Pinpoint the cell where the given text exists, returning its (X, Y) midpoint coordinate. 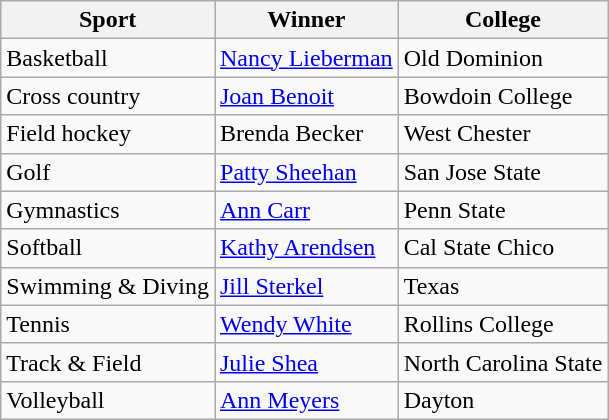
Joan Benoit (306, 96)
Basketball (108, 58)
Kathy Arendsen (306, 248)
Track & Field (108, 362)
Softball (108, 248)
Tennis (108, 324)
Bowdoin College (503, 96)
West Chester (503, 134)
Texas (503, 286)
San Jose State (503, 172)
Ann Carr (306, 210)
Golf (108, 172)
Patty Sheehan (306, 172)
Sport (108, 20)
Jill Sterkel (306, 286)
Dayton (503, 400)
Rollins College (503, 324)
Old Dominion (503, 58)
Winner (306, 20)
Penn State (503, 210)
Ann Meyers (306, 400)
College (503, 20)
Cross country (108, 96)
Nancy Lieberman (306, 58)
Brenda Becker (306, 134)
North Carolina State (503, 362)
Field hockey (108, 134)
Gymnastics (108, 210)
Cal State Chico (503, 248)
Volleyball (108, 400)
Julie Shea (306, 362)
Wendy White (306, 324)
Swimming & Diving (108, 286)
